From the cell containing the given text, extract its center point as (X, Y) coordinate. 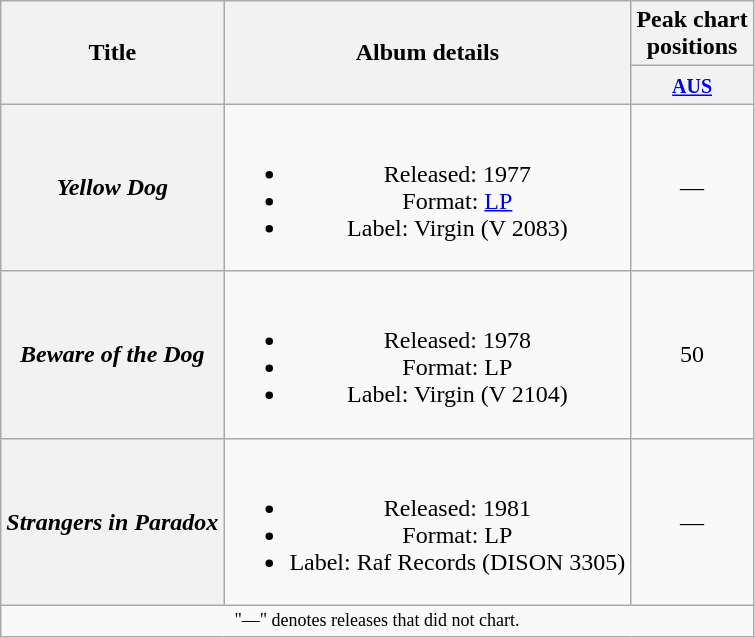
"—" denotes releases that did not chart. (377, 620)
Strangers in Paradox (112, 522)
Peak chartpositions (692, 34)
Yellow Dog (112, 188)
Released: 1981Format: LPLabel: Raf Records (DISON 3305) (428, 522)
Released: 1978Format: LPLabel: Virgin (V 2104) (428, 354)
Album details (428, 52)
Released: 1977Format: LPLabel: Virgin (V 2083) (428, 188)
50 (692, 354)
Title (112, 52)
Beware of the Dog (112, 354)
AUS (692, 85)
